Return the [x, y] coordinate for the center point of the cell that contains the specified text.  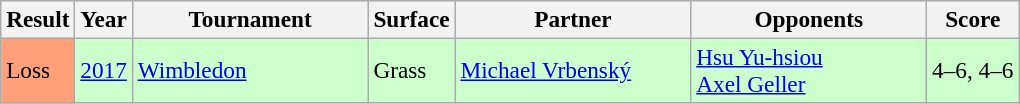
Score [973, 19]
Loss [38, 70]
2017 [104, 70]
Year [104, 19]
Michael Vrbenský [573, 70]
4–6, 4–6 [973, 70]
Opponents [809, 19]
Tournament [250, 19]
Result [38, 19]
Wimbledon [250, 70]
Hsu Yu-hsiou Axel Geller [809, 70]
Partner [573, 19]
Grass [412, 70]
Surface [412, 19]
